Output the [x, y] coordinate of the center of the cell containing the given text.  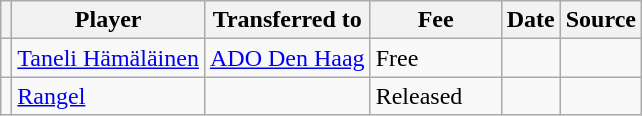
Released [436, 96]
Taneli Hämäläinen [108, 58]
Rangel [108, 96]
Transferred to [287, 20]
Source [600, 20]
Free [436, 58]
Player [108, 20]
ADO Den Haag [287, 58]
Fee [436, 20]
Date [530, 20]
